For the text-containing cell, return its midpoint in (X, Y) coordinate format. 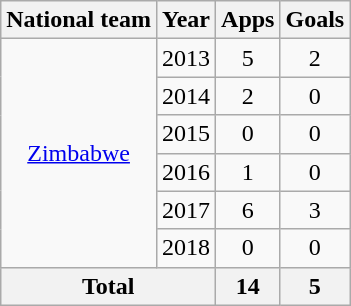
Apps (248, 20)
1 (248, 172)
2013 (186, 58)
Year (186, 20)
2018 (186, 248)
Total (108, 286)
2016 (186, 172)
14 (248, 286)
6 (248, 210)
Goals (315, 20)
2017 (186, 210)
National team (79, 20)
2014 (186, 96)
2015 (186, 134)
Zimbabwe (79, 153)
3 (315, 210)
